Pinpoint the cell where the given text exists, returning its (X, Y) midpoint coordinate. 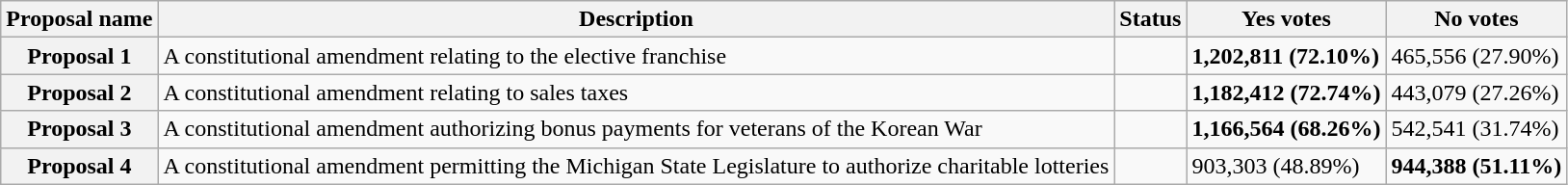
Proposal 1 (79, 56)
A constitutional amendment permitting the Michigan State Legislature to authorize charitable lotteries (636, 166)
A constitutional amendment relating to the elective franchise (636, 56)
1,202,811 (72.10%) (1287, 56)
443,079 (27.26%) (1477, 92)
542,541 (31.74%) (1477, 129)
1,182,412 (72.74%) (1287, 92)
No votes (1477, 19)
903,303 (48.89%) (1287, 166)
Proposal name (79, 19)
Proposal 3 (79, 129)
465,556 (27.90%) (1477, 56)
Proposal 2 (79, 92)
Status (1150, 19)
Yes votes (1287, 19)
A constitutional amendment relating to sales taxes (636, 92)
Proposal 4 (79, 166)
944,388 (51.11%) (1477, 166)
Description (636, 19)
1,166,564 (68.26%) (1287, 129)
A constitutional amendment authorizing bonus payments for veterans of the Korean War (636, 129)
